Find where the given text appears and provide that cell's center as [x, y] coordinate. 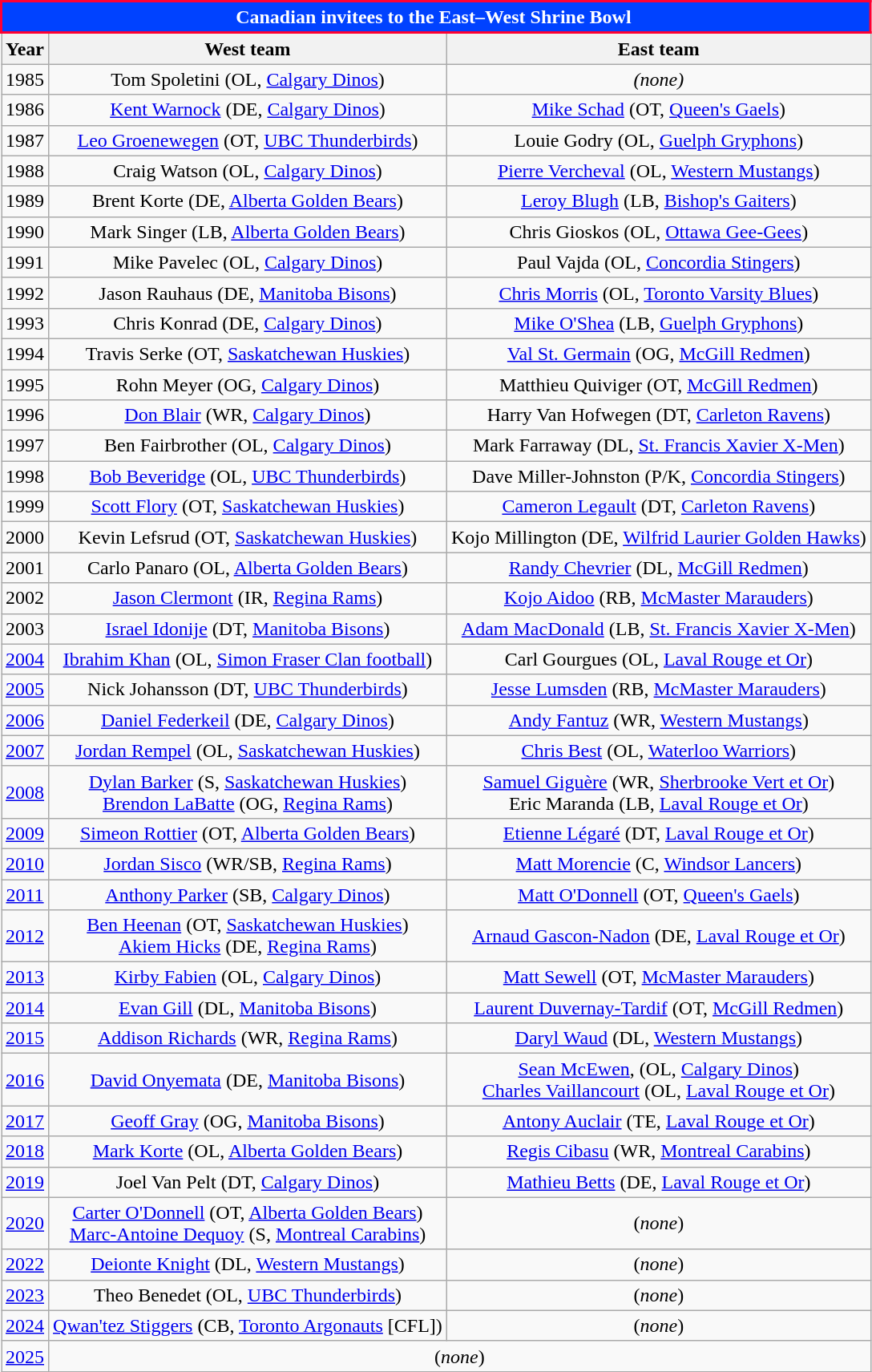
2015 [26, 1038]
Qwan'tez Stiggers (CB, Toronto Argonauts [CFL]) [248, 1325]
Andy Fantuz (WR, Western Mustangs) [659, 720]
Mark Farraway (DL, St. Francis Xavier X-Men) [659, 446]
Cameron Legault (DT, Carleton Ravens) [659, 507]
Matt O'Donnell (OT, Queen's Gaels) [659, 894]
2017 [26, 1121]
West team [248, 48]
1989 [26, 201]
1995 [26, 384]
Matthieu Quiviger (OT, McGill Redmen) [659, 384]
2010 [26, 864]
Chris Best (OL, Waterloo Warriors) [659, 751]
2023 [26, 1295]
Dave Miller-Johnston (P/K, Concordia Stingers) [659, 476]
1994 [26, 354]
Leo Groenewegen (OT, UBC Thunderbirds) [248, 140]
Nick Johansson (DT, UBC Thunderbirds) [248, 690]
1985 [26, 79]
1988 [26, 171]
2005 [26, 690]
2018 [26, 1151]
Kirby Fabien (OL, Calgary Dinos) [248, 977]
Pierre Vercheval (OL, Western Mustangs) [659, 171]
Travis Serke (OT, Saskatchewan Huskies) [248, 354]
Year [26, 48]
Geoff Gray (OG, Manitoba Bisons) [248, 1121]
Addison Richards (WR, Regina Rams) [248, 1038]
Chris Gioskos (OL, Ottawa Gee-Gees) [659, 232]
Jason Clermont (IR, Regina Rams) [248, 598]
Randy Chevrier (DL, McGill Redmen) [659, 568]
2013 [26, 977]
Jordan Rempel (OL, Saskatchewan Huskies) [248, 751]
Joel Van Pelt (DT, Calgary Dinos) [248, 1182]
Jesse Lumsden (RB, McMaster Marauders) [659, 690]
2006 [26, 720]
Deionte Knight (DL, Western Mustangs) [248, 1265]
Tom Spoletini (OL, Calgary Dinos) [248, 79]
1996 [26, 415]
2004 [26, 659]
Sean McEwen, (OL, Calgary Dinos)Charles Vaillancourt (OL, Laval Rouge et Or) [659, 1079]
Craig Watson (OL, Calgary Dinos) [248, 171]
David Onyemata (DE, Manitoba Bisons) [248, 1079]
1998 [26, 476]
Carter O'Donnell (OT, Alberta Golden Bears)Marc-Antoine Dequoy (S, Montreal Carabins) [248, 1224]
Theo Benedet (OL, UBC Thunderbirds) [248, 1295]
2025 [26, 1356]
Don Blair (WR, Calgary Dinos) [248, 415]
Rohn Meyer (OG, Calgary Dinos) [248, 384]
Mark Korte (OL, Alberta Golden Bears) [248, 1151]
Laurent Duvernay-Tardif (OT, McGill Redmen) [659, 1008]
Harry Van Hofwegen (DT, Carleton Ravens) [659, 415]
2003 [26, 629]
Chris Morris (OL, Toronto Varsity Blues) [659, 293]
Mike Pavelec (OL, Calgary Dinos) [248, 262]
1997 [26, 446]
Canadian invitees to the East–West Shrine Bowl [436, 18]
2009 [26, 833]
Israel Idonije (DT, Manitoba Bisons) [248, 629]
2007 [26, 751]
1999 [26, 507]
Simeon Rottier (OT, Alberta Golden Bears) [248, 833]
1993 [26, 323]
Mark Singer (LB, Alberta Golden Bears) [248, 232]
2022 [26, 1265]
2011 [26, 894]
2020 [26, 1224]
2001 [26, 568]
Louie Godry (OL, Guelph Gryphons) [659, 140]
2012 [26, 937]
Kevin Lefsrud (OT, Saskatchewan Huskies) [248, 537]
2019 [26, 1182]
Ben Heenan (OT, Saskatchewan Huskies)Akiem Hicks (DE, Regina Rams) [248, 937]
Val St. Germain (OG, McGill Redmen) [659, 354]
Matt Morencie (C, Windsor Lancers) [659, 864]
Paul Vajda (OL, Concordia Stingers) [659, 262]
Daryl Waud (DL, Western Mustangs) [659, 1038]
Jason Rauhaus (DE, Manitoba Bisons) [248, 293]
Jordan Sisco (WR/SB, Regina Rams) [248, 864]
1986 [26, 110]
Anthony Parker (SB, Calgary Dinos) [248, 894]
1992 [26, 293]
Matt Sewell (OT, McMaster Marauders) [659, 977]
Mike Schad (OT, Queen's Gaels) [659, 110]
Kojo Aidoo (RB, McMaster Marauders) [659, 598]
Adam MacDonald (LB, St. Francis Xavier X-Men) [659, 629]
1987 [26, 140]
Mathieu Betts (DE, Laval Rouge et Or) [659, 1182]
Samuel Giguère (WR, Sherbrooke Vert et Or)Eric Maranda (LB, Laval Rouge et Or) [659, 792]
2008 [26, 792]
2024 [26, 1325]
Dylan Barker (S, Saskatchewan Huskies)Brendon LaBatte (OG, Regina Rams) [248, 792]
1990 [26, 232]
Brent Korte (DE, Alberta Golden Bears) [248, 201]
Kent Warnock (DE, Calgary Dinos) [248, 110]
2002 [26, 598]
Etienne Légaré (DT, Laval Rouge et Or) [659, 833]
Ben Fairbrother (OL, Calgary Dinos) [248, 446]
2016 [26, 1079]
Antony Auclair (TE, Laval Rouge et Or) [659, 1121]
Arnaud Gascon-Nadon (DE, Laval Rouge et Or) [659, 937]
2014 [26, 1008]
Chris Konrad (DE, Calgary Dinos) [248, 323]
Scott Flory (OT, Saskatchewan Huskies) [248, 507]
Bob Beveridge (OL, UBC Thunderbirds) [248, 476]
2000 [26, 537]
Carlo Panaro (OL, Alberta Golden Bears) [248, 568]
Mike O'Shea (LB, Guelph Gryphons) [659, 323]
East team [659, 48]
Regis Cibasu (WR, Montreal Carabins) [659, 1151]
Leroy Blugh (LB, Bishop's Gaiters) [659, 201]
Kojo Millington (DE, Wilfrid Laurier Golden Hawks) [659, 537]
Carl Gourgues (OL, Laval Rouge et Or) [659, 659]
Evan Gill (DL, Manitoba Bisons) [248, 1008]
Daniel Federkeil (DE, Calgary Dinos) [248, 720]
1991 [26, 262]
Ibrahim Khan (OL, Simon Fraser Clan football) [248, 659]
